Search for the cell housing the specified text and yield its (X, Y) center coordinate. 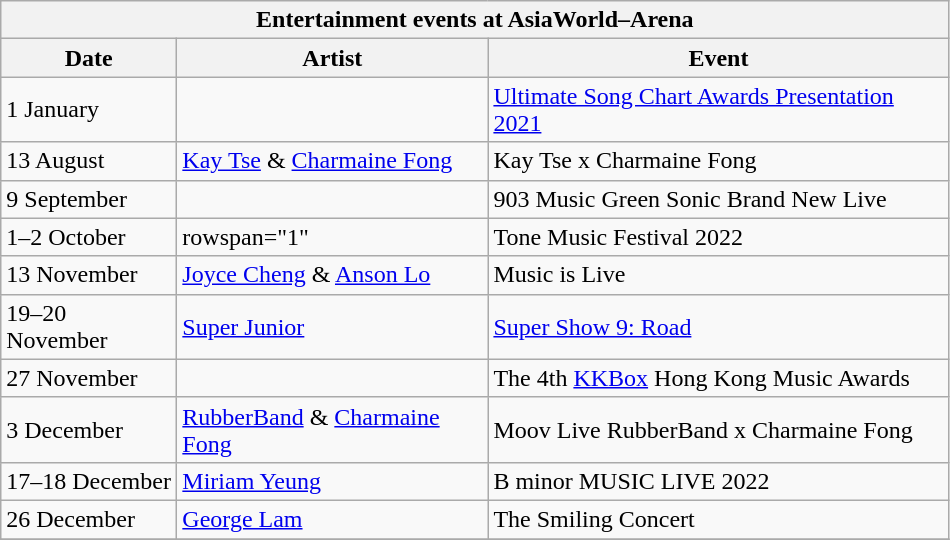
Tone Music Festival 2022 (718, 237)
Kay Tse x Charmaine Fong (718, 161)
rowspan="1" (332, 237)
17–18 December (89, 481)
3 December (89, 430)
903 Music Green Sonic Brand New Live (718, 199)
1–2 October (89, 237)
Artist (332, 58)
The 4th KKBox Hong Kong Music Awards (718, 378)
Ultimate Song Chart Awards Presentation 2021 (718, 110)
Miriam Yeung (332, 481)
Super Junior (332, 326)
Joyce Cheng & Anson Lo (332, 275)
13 August (89, 161)
Music is Live (718, 275)
9 September (89, 199)
B minor MUSIC LIVE 2022 (718, 481)
George Lam (332, 519)
Super Show 9: Road (718, 326)
27 November (89, 378)
Moov Live RubberBand x Charmaine Fong (718, 430)
The Smiling Concert (718, 519)
Kay Tse & Charmaine Fong (332, 161)
1 January (89, 110)
13 November (89, 275)
RubberBand & Charmaine Fong (332, 430)
Entertainment events at AsiaWorld–Arena (475, 20)
Event (718, 58)
19–20 November (89, 326)
26 December (89, 519)
Date (89, 58)
